Determine the [x, y] coordinate at the center of the cell enclosing the given text.  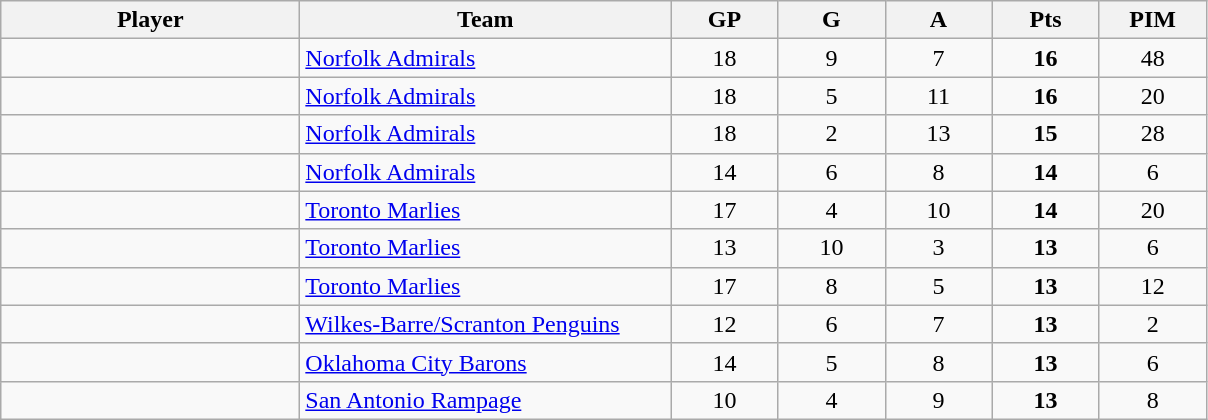
28 [1152, 134]
San Antonio Rampage [486, 400]
Oklahoma City Barons [486, 362]
G [832, 20]
11 [938, 96]
GP [724, 20]
A [938, 20]
48 [1152, 58]
PIM [1152, 20]
15 [1046, 134]
Wilkes-Barre/Scranton Penguins [486, 324]
3 [938, 248]
Pts [1046, 20]
Team [486, 20]
Player [150, 20]
